Detect which cell encompasses the target text, then output its [x, y] center coordinate. 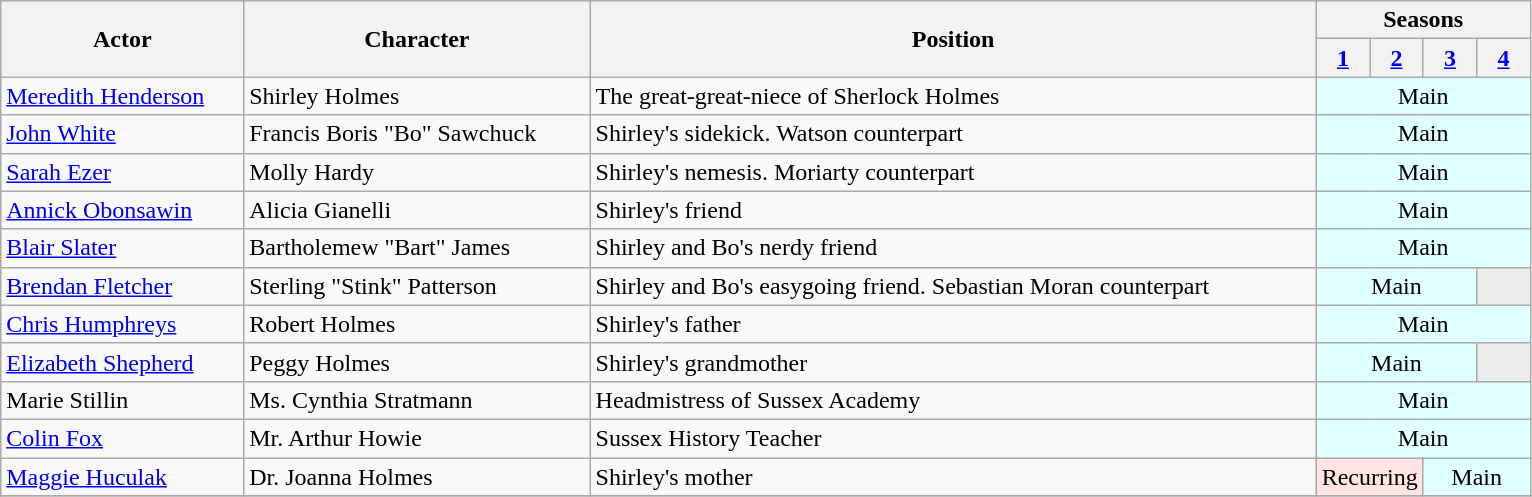
Molly Hardy [417, 172]
Ms. Cynthia Stratmann [417, 400]
John White [122, 134]
Shirley's father [953, 324]
Marie Stillin [122, 400]
Shirley's nemesis. Moriarty counterpart [953, 172]
Robert Holmes [417, 324]
Sterling "Stink" Patterson [417, 286]
Annick Obonsawin [122, 210]
Recurring [1370, 477]
1 [1343, 58]
Chris Humphreys [122, 324]
Shirley's friend [953, 210]
Francis Boris "Bo" Sawchuck [417, 134]
The great-great-niece of Sherlock Holmes [953, 96]
2 [1397, 58]
Shirley and Bo's nerdy friend [953, 248]
Alicia Gianelli [417, 210]
Seasons [1423, 20]
Elizabeth Shepherd [122, 362]
Shirley Holmes [417, 96]
Peggy Holmes [417, 362]
Character [417, 39]
Brendan Fletcher [122, 286]
3 [1450, 58]
Shirley's grandmother [953, 362]
Dr. Joanna Holmes [417, 477]
Mr. Arthur Howie [417, 438]
Headmistress of Sussex Academy [953, 400]
Shirley's sidekick. Watson counterpart [953, 134]
Sussex History Teacher [953, 438]
Meredith Henderson [122, 96]
Actor [122, 39]
Maggie Huculak [122, 477]
Blair Slater [122, 248]
Sarah Ezer [122, 172]
Bartholemew "Bart" James [417, 248]
Colin Fox [122, 438]
Shirley and Bo's easygoing friend. Sebastian Moran counterpart [953, 286]
Shirley's mother [953, 477]
4 [1504, 58]
Position [953, 39]
